Detect which cell encompasses the target text, then output its [x, y] center coordinate. 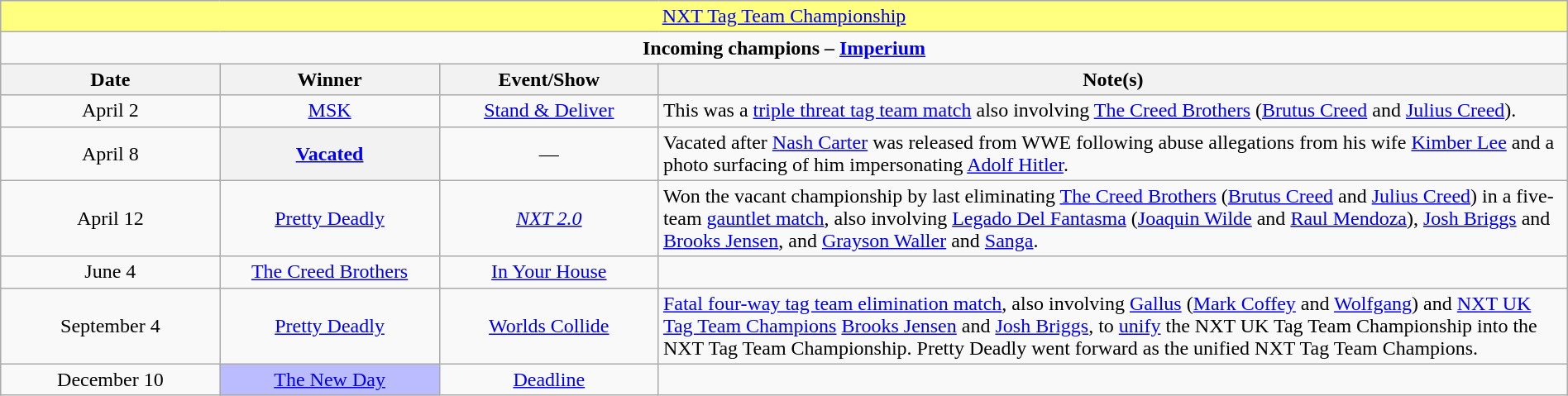
April 2 [111, 111]
September 4 [111, 326]
Winner [329, 79]
MSK [329, 111]
Deadline [549, 379]
June 4 [111, 272]
The Creed Brothers [329, 272]
The New Day [329, 379]
Date [111, 79]
— [549, 154]
April 12 [111, 218]
NXT Tag Team Championship [784, 17]
December 10 [111, 379]
Event/Show [549, 79]
Worlds Collide [549, 326]
Incoming champions – Imperium [784, 48]
Note(s) [1113, 79]
Stand & Deliver [549, 111]
April 8 [111, 154]
In Your House [549, 272]
This was a triple threat tag team match also involving The Creed Brothers (Brutus Creed and Julius Creed). [1113, 111]
NXT 2.0 [549, 218]
Vacated [329, 154]
